Extract the [X, Y] coordinate from the center of the cell holding the provided text.  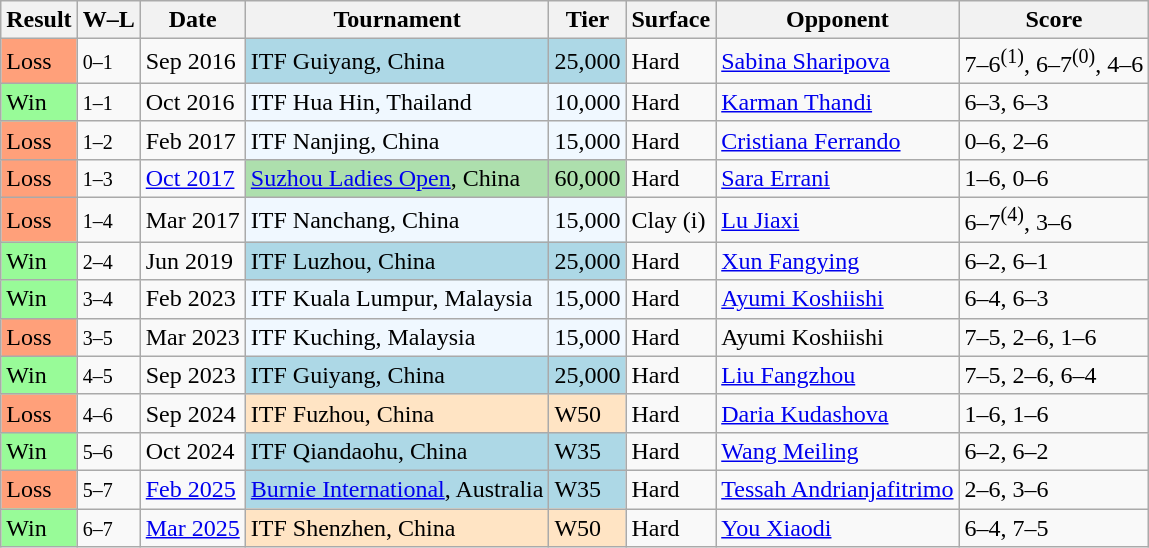
Feb 2025 [192, 489]
Mar 2023 [192, 337]
ITF Luzhou, China [397, 261]
ITF Nanchang, China [397, 220]
6–2, 6–2 [1054, 451]
Score [1054, 20]
6–4, 6–3 [1054, 299]
Daria Kudashova [838, 413]
1–2 [108, 140]
2–4 [108, 261]
7–5, 2–6, 6–4 [1054, 375]
Oct 2016 [192, 102]
1–6, 1–6 [1054, 413]
You Xiaodi [838, 528]
ITF Fuzhou, China [397, 413]
Tessah Andrianjafitrimo [838, 489]
W–L [108, 20]
3–4 [108, 299]
Burnie International, Australia [397, 489]
Surface [671, 20]
Sara Errani [838, 178]
Sep 2016 [192, 62]
ITF Qiandaohu, China [397, 451]
0–6, 2–6 [1054, 140]
7–6(1), 6–7(0), 4–6 [1054, 62]
Liu Fangzhou [838, 375]
6–7 [108, 528]
4–5 [108, 375]
Sep 2024 [192, 413]
6–3, 6–3 [1054, 102]
4–6 [108, 413]
Suzhou Ladies Open, China [397, 178]
Result [39, 20]
1–3 [108, 178]
Opponent [838, 20]
0–1 [108, 62]
Wang Meiling [838, 451]
6–7(4), 3–6 [1054, 220]
1–6, 0–6 [1054, 178]
60,000 [588, 178]
Lu Jiaxi [838, 220]
3–5 [108, 337]
Feb 2017 [192, 140]
10,000 [588, 102]
6–2, 6–1 [1054, 261]
Feb 2023 [192, 299]
7–5, 2–6, 1–6 [1054, 337]
Mar 2025 [192, 528]
Sep 2023 [192, 375]
5–7 [108, 489]
Sabina Sharipova [838, 62]
Oct 2017 [192, 178]
Karman Thandi [838, 102]
ITF Nanjing, China [397, 140]
Date [192, 20]
Clay (i) [671, 220]
ITF Kuala Lumpur, Malaysia [397, 299]
Jun 2019 [192, 261]
2–6, 3–6 [1054, 489]
ITF Hua Hin, Thailand [397, 102]
Mar 2017 [192, 220]
Cristiana Ferrando [838, 140]
Tournament [397, 20]
Xun Fangying [838, 261]
6–4, 7–5 [1054, 528]
1–1 [108, 102]
Oct 2024 [192, 451]
Tier [588, 20]
1–4 [108, 220]
ITF Shenzhen, China [397, 528]
5–6 [108, 451]
ITF Kuching, Malaysia [397, 337]
